Provide the [X, Y] coordinate of the cell's center where the given text is located.  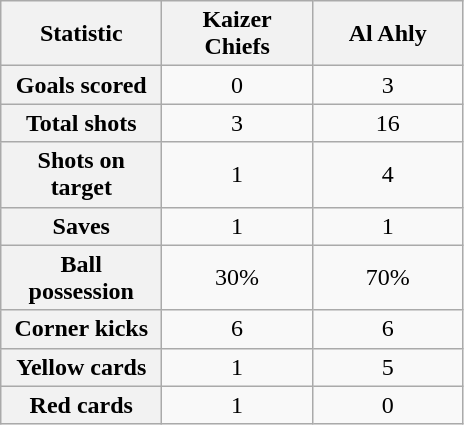
Statistic [82, 34]
30% [238, 278]
4 [388, 174]
Yellow cards [82, 367]
Ball possession [82, 278]
Saves [82, 226]
70% [388, 278]
Al Ahly [388, 34]
5 [388, 367]
Corner kicks [82, 329]
16 [388, 123]
Goals scored [82, 85]
Red cards [82, 405]
Kaizer Chiefs [238, 34]
Total shots [82, 123]
Shots on target [82, 174]
